Locate the cell with the specified text and output its [X, Y] center coordinate. 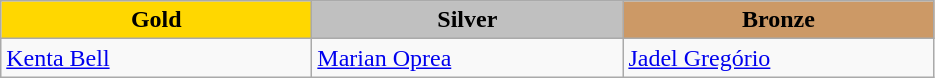
Kenta Bell [156, 58]
Bronze [778, 20]
Silver [468, 20]
Gold [156, 20]
Jadel Gregório [778, 58]
Marian Oprea [468, 58]
